Search for the cell housing the specified text and yield its [X, Y] center coordinate. 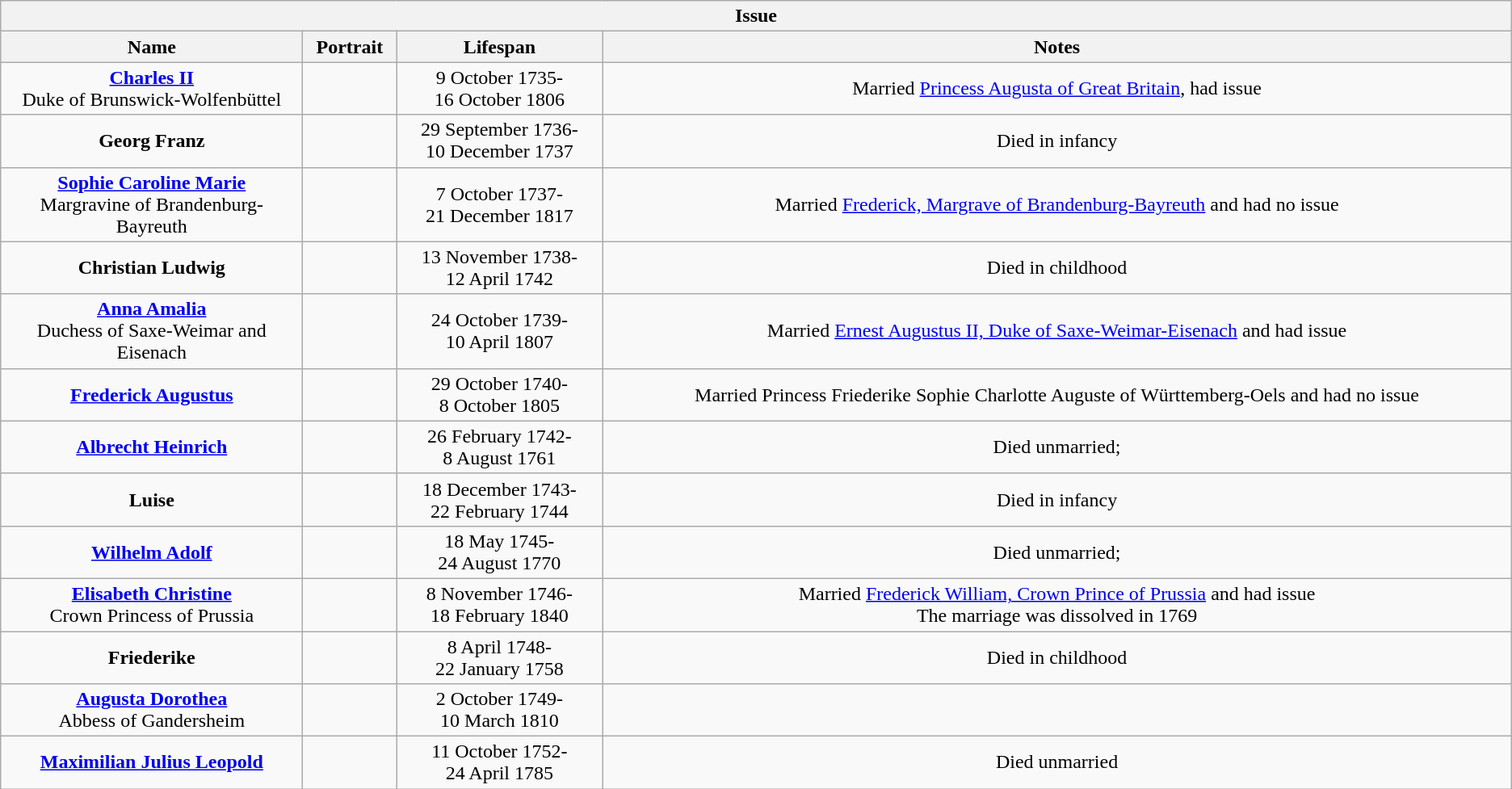
Maximilian Julius Leopold [152, 762]
Married Ernest Augustus II, Duke of Saxe-Weimar-Eisenach and had issue [1056, 331]
8 April 1748-22 January 1758 [499, 657]
Issue [756, 16]
Married Frederick William, Crown Prince of Prussia and had issueThe marriage was dissolved in 1769 [1056, 604]
24 October 1739-10 April 1807 [499, 331]
Georg Franz [152, 141]
Charles IIDuke of Brunswick-Wolfenbüttel [152, 89]
Christian Ludwig [152, 268]
Elisabeth ChristineCrown Princess of Prussia [152, 604]
8 November 1746-18 February 1840 [499, 604]
Married Princess Augusta of Great Britain, had issue [1056, 89]
Albrecht Heinrich [152, 447]
29 September 1736-10 December 1737 [499, 141]
29 October 1740-8 October 1805 [499, 394]
Notes [1056, 47]
11 October 1752- 24 April 1785 [499, 762]
Augusta DorotheaAbbess of Gandersheim [152, 711]
Luise [152, 499]
Portrait [350, 47]
Lifespan [499, 47]
Anna AmaliaDuchess of Saxe-Weimar and Eisenach [152, 331]
Sophie Caroline MarieMargravine of Brandenburg-Bayreuth [152, 204]
Married Frederick, Margrave of Brandenburg-Bayreuth and had no issue [1056, 204]
2 October 1749-10 March 1810 [499, 711]
9 October 1735-16 October 1806 [499, 89]
7 October 1737-21 December 1817 [499, 204]
Wilhelm Adolf [152, 552]
13 November 1738-12 April 1742 [499, 268]
Died unmarried [1056, 762]
Friederike [152, 657]
Name [152, 47]
Frederick Augustus [152, 394]
26 February 1742-8 August 1761 [499, 447]
Married Princess Friederike Sophie Charlotte Auguste of Württemberg-Oels and had no issue [1056, 394]
18 December 1743-22 February 1744 [499, 499]
18 May 1745-24 August 1770 [499, 552]
